Return (X, Y) of the center of cell containing provided text 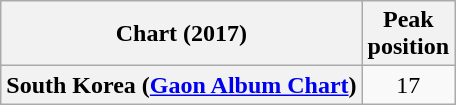
Peakposition (408, 34)
South Korea (Gaon Album Chart) (182, 85)
Chart (2017) (182, 34)
17 (408, 85)
